From the cell containing the given text, extract its center point as [X, Y] coordinate. 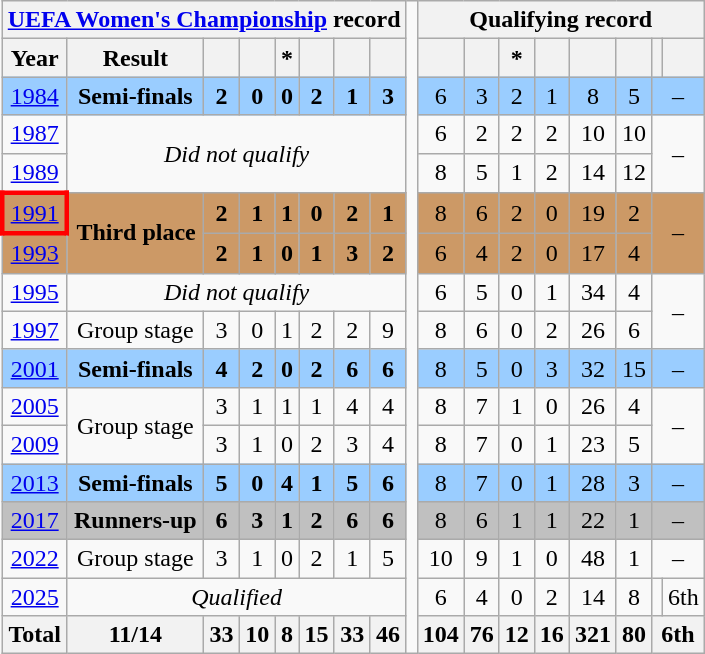
321 [592, 635]
19 [592, 214]
104 [440, 635]
1989 [34, 173]
23 [592, 444]
22 [592, 521]
2013 [34, 483]
80 [634, 635]
Qualified [236, 597]
2025 [34, 597]
32 [592, 368]
48 [592, 559]
1993 [34, 254]
11/14 [135, 635]
46 [388, 635]
76 [482, 635]
1995 [34, 292]
2001 [34, 368]
Qualifying record [560, 20]
Result [135, 58]
Runners-up [135, 521]
UEFA Women's Championship record [204, 20]
2005 [34, 406]
34 [592, 292]
Third place [135, 234]
16 [552, 635]
17 [592, 254]
1991 [34, 214]
1997 [34, 330]
28 [592, 483]
1984 [34, 96]
Total [34, 635]
1987 [34, 134]
2009 [34, 444]
2017 [34, 521]
Year [34, 58]
2022 [34, 559]
